Find where the given text appears and provide that cell's center as (x, y) coordinate. 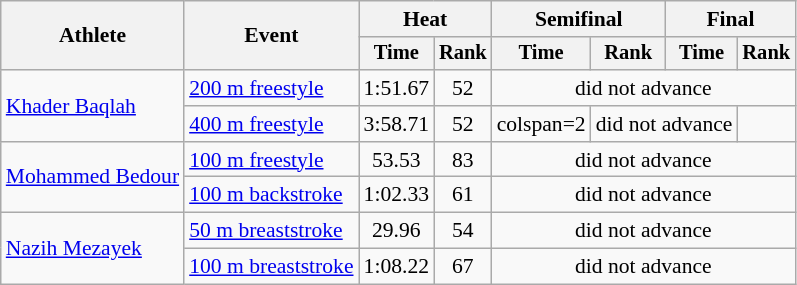
1:08.22 (396, 267)
67 (463, 267)
50 m breaststroke (271, 231)
1:02.33 (396, 195)
Nazih Mezayek (92, 248)
Mohammed Bedour (92, 178)
100 m breaststroke (271, 267)
colspan=2 (542, 124)
400 m freestyle (271, 124)
3:58.71 (396, 124)
54 (463, 231)
Event (271, 36)
Heat (426, 19)
29.96 (396, 231)
53.53 (396, 160)
100 m freestyle (271, 160)
1:51.67 (396, 88)
Athlete (92, 36)
83 (463, 160)
Khader Baqlah (92, 106)
200 m freestyle (271, 88)
61 (463, 195)
100 m backstroke (271, 195)
Final (730, 19)
Semifinal (579, 19)
